Search for the cell housing the specified text and yield its (x, y) center coordinate. 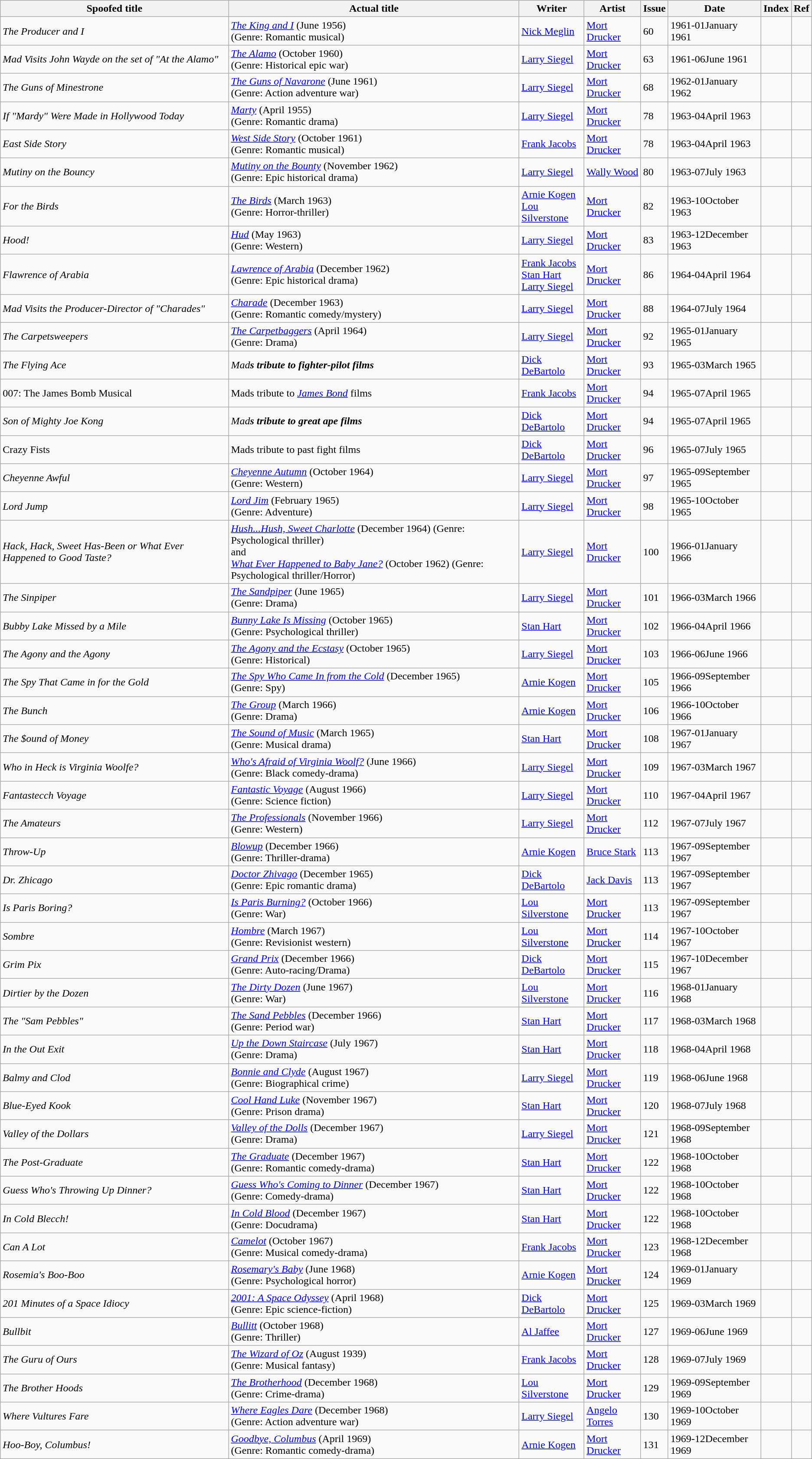
100 (654, 552)
Mads tribute to great ape films (374, 422)
1968-12December 1968 (714, 1247)
82 (654, 206)
The Sand Pebbles (December 1966)(Genre: Period war) (374, 1021)
1964-04April 1964 (714, 274)
In the Out Exit (115, 1049)
Flawrence of Arabia (115, 274)
88 (654, 308)
103 (654, 654)
Bullitt (October 1968)(Genre: Thriller) (374, 1332)
1966-03March 1966 (714, 598)
128 (654, 1360)
Valley of the Dolls (December 1967)(Genre: Drama) (374, 1134)
The Brotherhood (December 1968)(Genre: Crime-drama) (374, 1388)
The Guru of Ours (115, 1360)
Camelot (October 1967)(Genre: Musical comedy-drama) (374, 1247)
The Amateurs (115, 823)
Arnie KogenLou Silverstone (552, 206)
Throw-Up (115, 851)
80 (654, 172)
68 (654, 88)
The Birds (March 1963)(Genre: Horror-thriller) (374, 206)
Mads tribute to James Bond films (374, 393)
1961-06June 1961 (714, 59)
108 (654, 738)
1968-07July 1968 (714, 1105)
Can A Lot (115, 1247)
The Carpetsweepers (115, 337)
1968-03March 1968 (714, 1021)
Where Vultures Fare (115, 1416)
110 (654, 795)
Cheyenne Autumn (October 1964)(Genre: Western) (374, 478)
If "Mardy" Were Made in Hollywood Today (115, 115)
Actual title (374, 9)
The Flying Ace (115, 364)
1969-09September 1969 (714, 1388)
Up the Down Staircase (July 1967)(Genre: Drama) (374, 1049)
92 (654, 337)
Hood! (115, 240)
1969-01January 1969 (714, 1275)
The Alamo (October 1960)(Genre: Historical epic war) (374, 59)
East Side Story (115, 144)
The Sinpiper (115, 598)
1967-01January 1967 (714, 738)
123 (654, 1247)
1963-10October 1963 (714, 206)
1966-04April 1966 (714, 626)
109 (654, 767)
The Bunch (115, 711)
1966-09September 1966 (714, 682)
1963-12December 1963 (714, 240)
Charade (December 1963)(Genre: Romantic comedy/mystery) (374, 308)
1965-01January 1965 (714, 337)
Lawrence of Arabia (December 1962)(Genre: Epic historical drama) (374, 274)
201 Minutes of a Space Idiocy (115, 1303)
Is Paris Boring? (115, 908)
Writer (552, 9)
115 (654, 965)
116 (654, 993)
The Brother Hoods (115, 1388)
Is Paris Burning? (October 1966)(Genre: War) (374, 908)
The Guns of Navarone (June 1961)(Genre: Action adventure war) (374, 88)
Blowup (December 1966)(Genre: Thriller-drama) (374, 851)
1969-12December 1969 (714, 1445)
1963-07July 1963 (714, 172)
1967-10December 1967 (714, 965)
1962-01January 1962 (714, 88)
Artist (612, 9)
Date (714, 9)
124 (654, 1275)
Bunny Lake Is Missing (October 1965)(Genre: Psychological thriller) (374, 626)
1968-04April 1968 (714, 1049)
117 (654, 1021)
Rosemia's Boo-Boo (115, 1275)
60 (654, 31)
Grand Prix (December 1966)(Genre: Auto-racing/Drama) (374, 965)
Hud (May 1963)(Genre: Western) (374, 240)
1965-10October 1965 (714, 506)
Hombre (March 1967)(Genre: Revisionist western) (374, 936)
Cheyenne Awful (115, 478)
1968-01January 1968 (714, 993)
121 (654, 1134)
1969-07July 1969 (714, 1360)
1967-03March 1967 (714, 767)
Hack, Hack, Sweet Has-Been or What Ever Happened to Good Taste? (115, 552)
125 (654, 1303)
106 (654, 711)
Bruce Stark (612, 851)
The Spy Who Came In from the Cold (December 1965)(Genre: Spy) (374, 682)
The Agony and the Ecstasy (October 1965)(Genre: Historical) (374, 654)
Bullbit (115, 1332)
007: The James Bomb Musical (115, 393)
The Post-Graduate (115, 1162)
1969-06June 1969 (714, 1332)
Hoo-Boy, Columbus! (115, 1445)
The Sound of Music (March 1965)(Genre: Musical drama) (374, 738)
Grim Pix (115, 965)
1966-10October 1966 (714, 711)
Fantastecch Voyage (115, 795)
130 (654, 1416)
102 (654, 626)
In Cold Blood (December 1967)(Genre: Docudrama) (374, 1218)
The Producer and I (115, 31)
1968-06June 1968 (714, 1078)
1966-06June 1966 (714, 654)
The Agony and the Agony (115, 654)
Al Jaffee (552, 1332)
Where Eagles Dare (December 1968)(Genre: Action adventure war) (374, 1416)
Crazy Fists (115, 449)
2001: A Space Odyssey (April 1968)(Genre: Epic science-fiction) (374, 1303)
The Graduate (December 1967)(Genre: Romantic comedy-drama) (374, 1162)
For the Birds (115, 206)
Guess Who's Coming to Dinner (December 1967)(Genre: Comedy-drama) (374, 1190)
Lord Jim (February 1965)(Genre: Adventure) (374, 506)
1969-03March 1969 (714, 1303)
97 (654, 478)
119 (654, 1078)
1965-03March 1965 (714, 364)
1968-09September 1968 (714, 1134)
Mad Visits John Wayde on the set of "At the Alamo" (115, 59)
The Professionals (November 1966)(Genre: Western) (374, 823)
Mutiny on the Bounty (November 1962)(Genre: Epic historical drama) (374, 172)
Marty (April 1955)(Genre: Romantic drama) (374, 115)
129 (654, 1388)
1967-07July 1967 (714, 823)
The $ound of Money (115, 738)
Mutiny on the Bouncy (115, 172)
Lord Jump (115, 506)
93 (654, 364)
Goodbye, Columbus (April 1969)(Genre: Romantic comedy-drama) (374, 1445)
Issue (654, 9)
The Sandpiper (June 1965)(Genre: Drama) (374, 598)
The "Sam Pebbles" (115, 1021)
1966-01January 1966 (714, 552)
Fantastic Voyage (August 1966)(Genre: Science fiction) (374, 795)
Mads tribute to fighter-pilot films (374, 364)
Ref (802, 9)
86 (654, 274)
Blue-Eyed Kook (115, 1105)
Frank JacobsStan HartLarry Siegel (552, 274)
1967-10October 1967 (714, 936)
Bonnie and Clyde (August 1967)(Genre: Biographical crime) (374, 1078)
114 (654, 936)
Who in Heck is Virginia Woolfe? (115, 767)
131 (654, 1445)
The King and I (June 1956)(Genre: Romantic musical) (374, 31)
98 (654, 506)
Guess Who's Throwing Up Dinner? (115, 1190)
Valley of the Dollars (115, 1134)
83 (654, 240)
1969-10October 1969 (714, 1416)
Spoofed title (115, 9)
1965-07July 1965 (714, 449)
120 (654, 1105)
The Group (March 1966)(Genre: Drama) (374, 711)
Sombre (115, 936)
1964-07July 1964 (714, 308)
The Guns of Minestrone (115, 88)
Nick Meglin (552, 31)
Mad Visits the Producer-Director of "Charades" (115, 308)
West Side Story (October 1961)(Genre: Romantic musical) (374, 144)
Dr. Zhicago (115, 880)
Cool Hand Luke (November 1967)(Genre: Prison drama) (374, 1105)
Doctor Zhivago (December 1965)(Genre: Epic romantic drama) (374, 880)
Index (776, 9)
Jack Davis (612, 880)
Who's Afraid of Virginia Woolf? (June 1966)(Genre: Black comedy-drama) (374, 767)
1967-04April 1967 (714, 795)
96 (654, 449)
1965-09September 1965 (714, 478)
Balmy and Clod (115, 1078)
Mads tribute to past fight films (374, 449)
127 (654, 1332)
105 (654, 682)
Bubby Lake Missed by a Mile (115, 626)
1961-01January 1961 (714, 31)
The Dirty Dozen (June 1967)(Genre: War) (374, 993)
118 (654, 1049)
112 (654, 823)
Wally Wood (612, 172)
The Spy That Came in for the Gold (115, 682)
Angelo Torres (612, 1416)
63 (654, 59)
In Cold Blecch! (115, 1218)
Dirtier by the Dozen (115, 993)
The Wizard of Oz (August 1939)(Genre: Musical fantasy) (374, 1360)
101 (654, 598)
Rosemary's Baby (June 1968)(Genre: Psychological horror) (374, 1275)
The Carpetbaggers (April 1964)(Genre: Drama) (374, 337)
Son of Mighty Joe Kong (115, 422)
